Detect which cell encompasses the target text, then output its (X, Y) center coordinate. 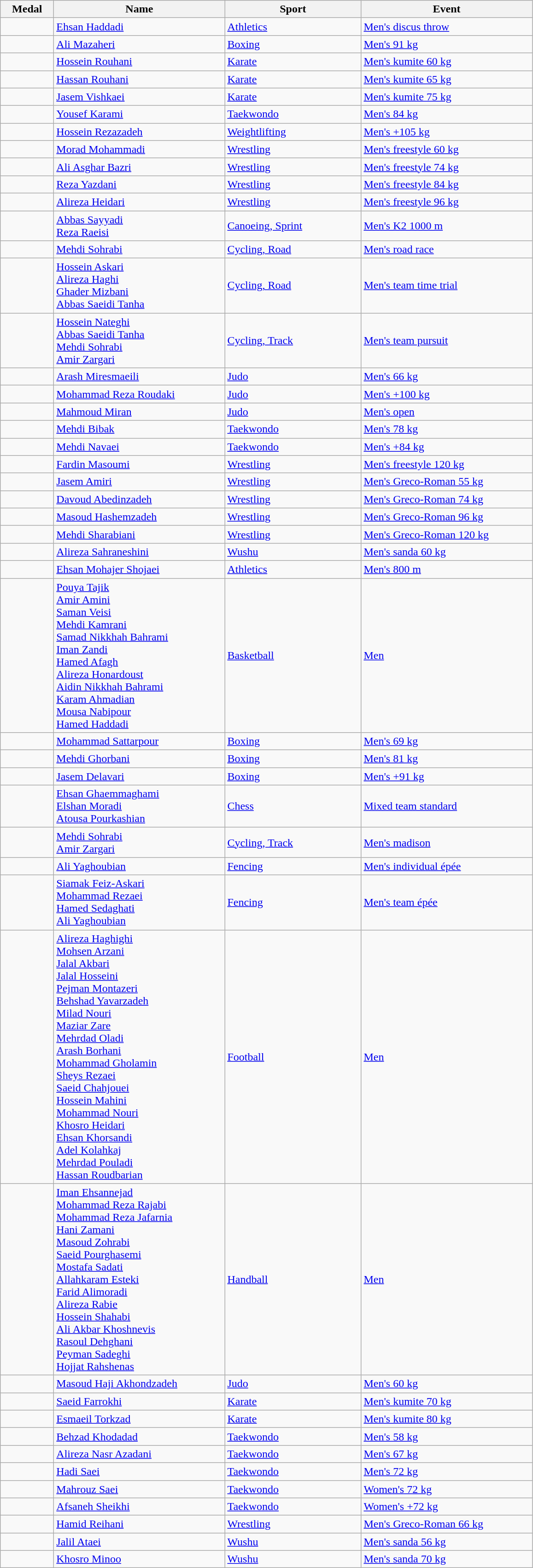
Men's team time trial (447, 286)
Men's 81 kg (447, 759)
Khosro Minoo (139, 1559)
Men's kumite 75 kg (447, 97)
Men's Greco-Roman 120 kg (447, 534)
Men's sanda 70 kg (447, 1559)
Weightlifting (293, 132)
Arash Miresmaeili (139, 377)
Ali Yaghoubian (139, 866)
Men's 72 kg (447, 1471)
Mehdi Sharabiani (139, 534)
Men's kumite 65 kg (447, 79)
Alireza Sahraneshini (139, 552)
Men's kumite 60 kg (447, 62)
Mohammad Sattarpour (139, 741)
Hossein Rezazadeh (139, 132)
Hadi Saei (139, 1471)
Fardin Masoumi (139, 464)
Reza Yazdani (139, 184)
Men's 60 kg (447, 1384)
Hossein NateghiAbbas Saeidi TanhaMehdi SohrabiAmir Zargari (139, 341)
Men's open (447, 412)
Alireza Nasr Azadani (139, 1454)
Ehsan Mohajer Shojaei (139, 569)
Mehdi Navaei (139, 447)
Men's +84 kg (447, 447)
Mohammad Reza Roudaki (139, 394)
Men's Greco-Roman 66 kg (447, 1524)
Women's +72 kg (447, 1507)
Men's 69 kg (447, 741)
Behzad Khodadad (139, 1436)
Men's team épée (447, 903)
Ali Mazaheri (139, 44)
Sport (293, 9)
Afsaneh Sheikhi (139, 1507)
Handball (293, 1279)
Esmaeil Torkzad (139, 1419)
Men's road race (447, 250)
Mehdi Ghorbani (139, 759)
Chess (293, 806)
Men's 91 kg (447, 44)
Ehsan GhaemmaghamiElshan MoradiAtousa Pourkashian (139, 806)
Men's Greco-Roman 96 kg (447, 517)
Hamid Reihani (139, 1524)
Men's Greco-Roman 55 kg (447, 482)
Canoeing, Sprint (293, 226)
Jalil Ataei (139, 1542)
Basketball (293, 656)
Jasem Vishkaei (139, 97)
Men's 78 kg (447, 429)
Mahrouz Saei (139, 1489)
Mehdi SohrabiAmir Zargari (139, 843)
Mehdi Sohrabi (139, 250)
Hossein AskariAlireza HaghiGhader MizbaniAbbas Saeidi Tanha (139, 286)
Men's madison (447, 843)
Football (293, 1056)
Davoud Abedinzadeh (139, 499)
Yousef Karami (139, 114)
Men's 84 kg (447, 114)
Alireza Heidari (139, 202)
Men's freestyle 74 kg (447, 167)
Men's freestyle 84 kg (447, 184)
Men's freestyle 60 kg (447, 149)
Men's Greco-Roman 74 kg (447, 499)
Morad Mohammadi (139, 149)
Jasem Delavari (139, 776)
Men's kumite 80 kg (447, 1419)
Mehdi Bibak (139, 429)
Ali Asghar Bazri (139, 167)
Women's 72 kg (447, 1489)
Medal (27, 9)
Hossein Rouhani (139, 62)
Masoud Haji Akhondzadeh (139, 1384)
Event (447, 9)
Men's +105 kg (447, 132)
Mahmoud Miran (139, 412)
Men's sanda 60 kg (447, 552)
Saeid Farrokhi (139, 1401)
Men's team pursuit (447, 341)
Men's individual épée (447, 866)
Jasem Amiri (139, 482)
Men's discus throw (447, 27)
Men's freestyle 120 kg (447, 464)
Men's sanda 56 kg (447, 1542)
Men's 67 kg (447, 1454)
Men's 58 kg (447, 1436)
Abbas SayyadiReza Raeisi (139, 226)
Men's kumite 70 kg (447, 1401)
Ehsan Haddadi (139, 27)
Masoud Hashemzadeh (139, 517)
Men's +100 kg (447, 394)
Mixed team standard (447, 806)
Men's +91 kg (447, 776)
Hassan Rouhani (139, 79)
Siamak Feiz-Askari Mohammad Rezaei Hamed Sedaghati Ali Yaghoubian (139, 903)
Men's K2 1000 m (447, 226)
Men's 66 kg (447, 377)
Men's freestyle 96 kg (447, 202)
Men's 800 m (447, 569)
Name (139, 9)
